For the text-containing cell, return its midpoint in (x, y) coordinate format. 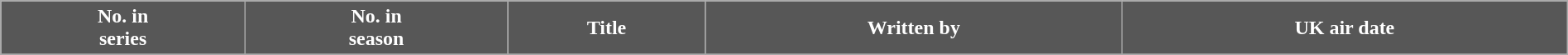
UK air date (1345, 28)
No. inseries (123, 28)
Title (607, 28)
No. inseason (375, 28)
Written by (913, 28)
